Locate the cell with the specified text and output its [x, y] center coordinate. 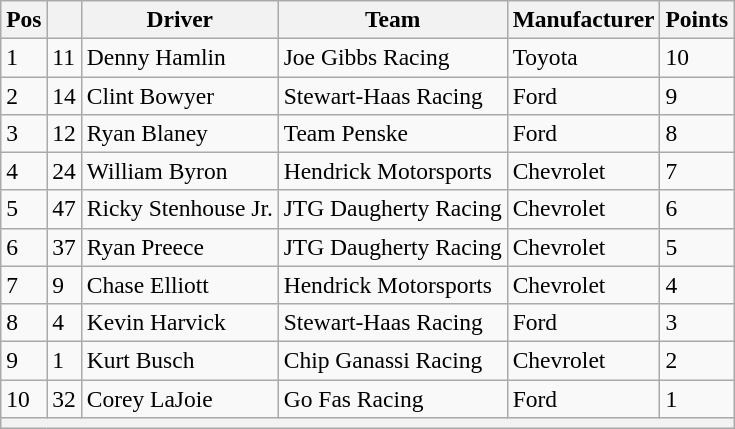
Team Penske [392, 133]
Kevin Harvick [180, 322]
Chip Ganassi Racing [392, 360]
37 [64, 247]
Chase Elliott [180, 285]
32 [64, 398]
Pos [24, 19]
14 [64, 95]
Go Fas Racing [392, 398]
Corey LaJoie [180, 398]
Clint Bowyer [180, 95]
Ryan Blaney [180, 133]
Joe Gibbs Racing [392, 57]
Toyota [584, 57]
Denny Hamlin [180, 57]
Points [697, 19]
Kurt Busch [180, 360]
William Byron [180, 171]
12 [64, 133]
Ricky Stenhouse Jr. [180, 209]
Ryan Preece [180, 247]
24 [64, 171]
Team [392, 19]
Driver [180, 19]
Manufacturer [584, 19]
11 [64, 57]
47 [64, 209]
